Extract the (X, Y) coordinate from the center of the cell holding the provided text.  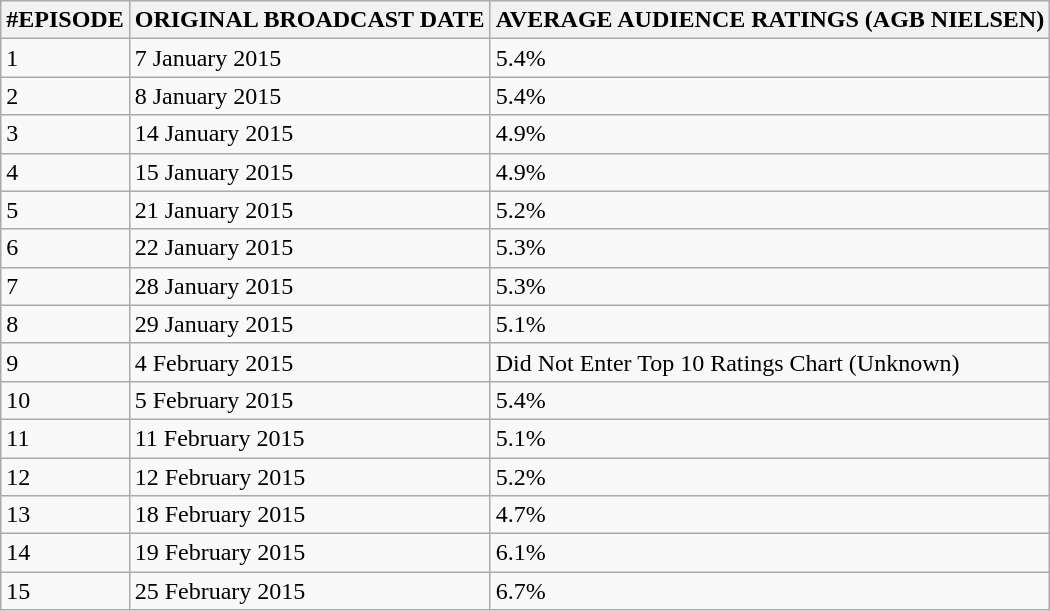
2 (65, 96)
6.7% (770, 591)
15 (65, 591)
7 (65, 286)
3 (65, 134)
7 January 2015 (310, 58)
14 January 2015 (310, 134)
#EPISODE (65, 20)
4.7% (770, 515)
13 (65, 515)
10 (65, 400)
5 February 2015 (310, 400)
1 (65, 58)
4 (65, 172)
9 (65, 362)
8 (65, 324)
28 January 2015 (310, 286)
11 (65, 438)
Did Not Enter Top 10 Ratings Chart (Unknown) (770, 362)
12 (65, 477)
6 (65, 248)
AVERAGE AUDIENCE RATINGS (AGB NIELSEN) (770, 20)
ORIGINAL BROADCAST DATE (310, 20)
25 February 2015 (310, 591)
14 (65, 553)
18 February 2015 (310, 515)
12 February 2015 (310, 477)
11 February 2015 (310, 438)
19 February 2015 (310, 553)
22 January 2015 (310, 248)
5 (65, 210)
6.1% (770, 553)
21 January 2015 (310, 210)
8 January 2015 (310, 96)
4 February 2015 (310, 362)
29 January 2015 (310, 324)
15 January 2015 (310, 172)
